Provide the (x, y) coordinate of the cell's center where the given text is located.  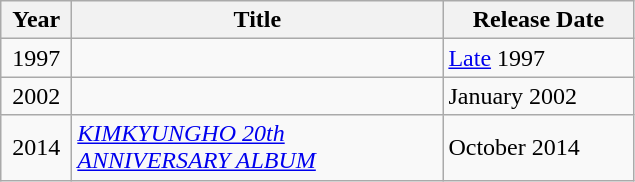
2014 (36, 148)
Title (258, 20)
1997 (36, 58)
October 2014 (538, 148)
January 2002 (538, 96)
Release Date (538, 20)
Late 1997 (538, 58)
KIMKYUNGHO 20th ANNIVERSARY ALBUM (258, 148)
2002 (36, 96)
Year (36, 20)
